Detect which cell encompasses the target text, then output its (X, Y) center coordinate. 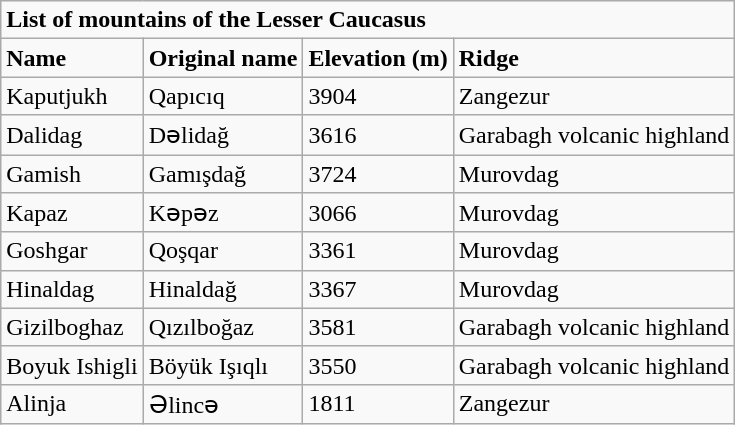
3616 (378, 135)
3724 (378, 173)
Name (72, 58)
Əlincə (223, 404)
3581 (378, 327)
Böyük Işıqlı (223, 365)
Elevation (m) (378, 58)
3066 (378, 213)
3367 (378, 289)
Qızılboğaz (223, 327)
3361 (378, 251)
Gamışdağ (223, 173)
Hinaldag (72, 289)
List of mountains of the Lesser Caucasus (368, 20)
Qapıcıq (223, 96)
3904 (378, 96)
Hinaldağ (223, 289)
Gizilboghaz (72, 327)
Ridge (594, 58)
1811 (378, 404)
Gamish (72, 173)
Dalidag (72, 135)
Alinja (72, 404)
Boyuk Ishigli (72, 365)
Goshgar (72, 251)
Dəlidağ (223, 135)
Qoşqar (223, 251)
Kaputjukh (72, 96)
Kəpəz (223, 213)
Kapaz (72, 213)
Original name (223, 58)
3550 (378, 365)
